Scan for the cell matching the given text and deliver its (X, Y) coordinate at center. 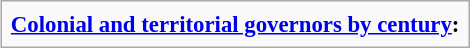
Colonial and territorial governors by century: (235, 24)
